For the text-containing cell, return its midpoint in (X, Y) coordinate format. 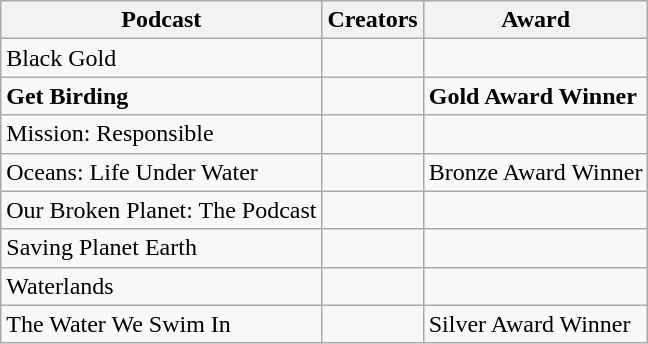
Gold Award Winner (536, 96)
Podcast (162, 20)
Oceans: Life Under Water (162, 172)
Our Broken Planet: The Podcast (162, 210)
Mission: Responsible (162, 134)
Bronze Award Winner (536, 172)
Award (536, 20)
Black Gold (162, 58)
Silver Award Winner (536, 324)
Creators (372, 20)
Saving Planet Earth (162, 248)
Get Birding (162, 96)
The Water We Swim In (162, 324)
Waterlands (162, 286)
